Capture the cell that displays the provided text and extract its [X, Y] central coordinate. 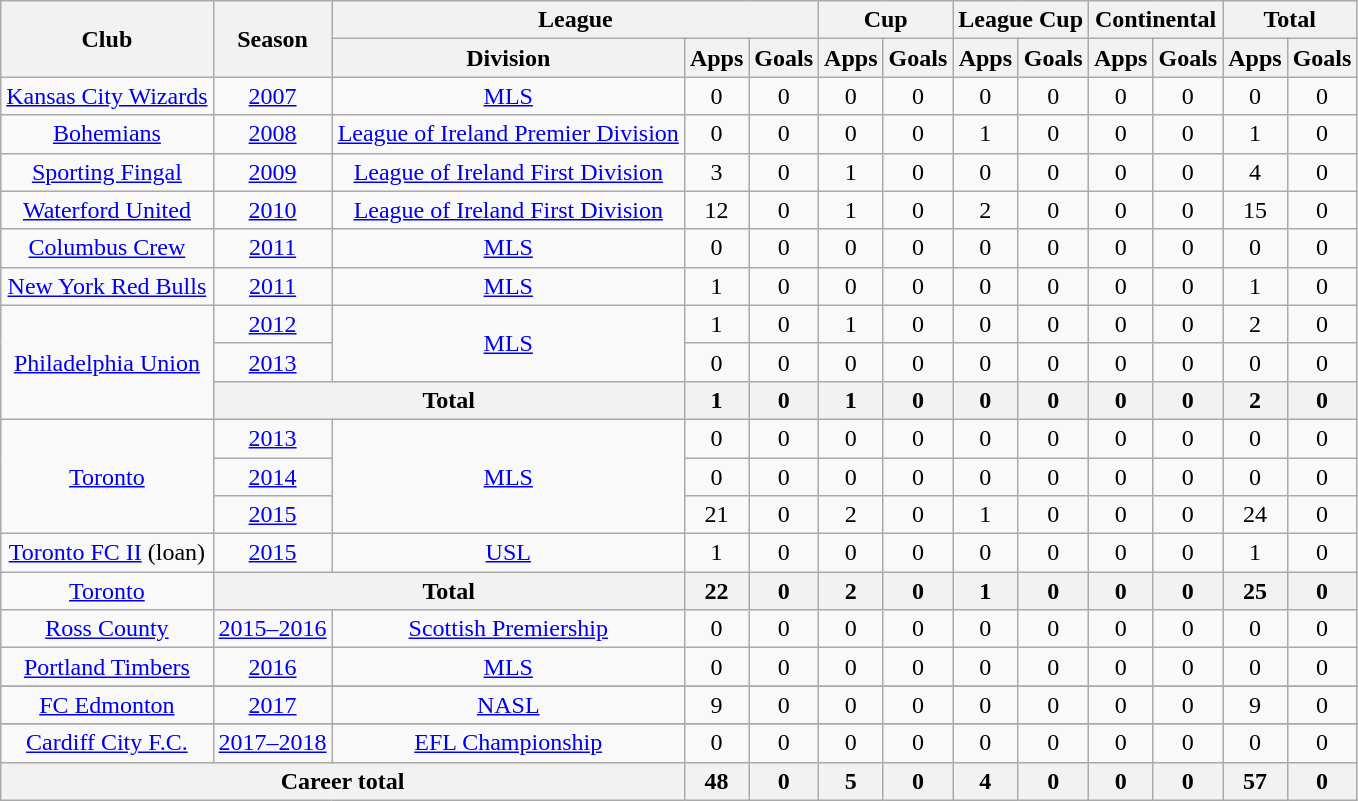
2014 [272, 477]
Cardiff City F.C. [107, 743]
5 [851, 781]
Division [508, 58]
Career total [343, 781]
22 [716, 591]
League of Ireland Premier Division [508, 134]
League Cup [1021, 20]
Scottish Premiership [508, 629]
12 [716, 210]
25 [1255, 591]
21 [716, 515]
3 [716, 172]
USL [508, 553]
Toronto FC II (loan) [107, 553]
League [575, 20]
Portland Timbers [107, 667]
2015–2016 [272, 629]
Continental [1156, 20]
Waterford United [107, 210]
57 [1255, 781]
Club [107, 39]
NASL [508, 705]
Ross County [107, 629]
2009 [272, 172]
24 [1255, 515]
2017–2018 [272, 743]
2016 [272, 667]
FC Edmonton [107, 705]
Bohemians [107, 134]
2008 [272, 134]
Sporting Fingal [107, 172]
2010 [272, 210]
Season [272, 39]
2017 [272, 705]
Philadelphia Union [107, 362]
New York Red Bulls [107, 286]
EFL Championship [508, 743]
Columbus Crew [107, 248]
Kansas City Wizards [107, 96]
15 [1255, 210]
48 [716, 781]
Cup [886, 20]
2012 [272, 324]
2007 [272, 96]
